Extract the [X, Y] coordinate from the center of the cell holding the provided text.  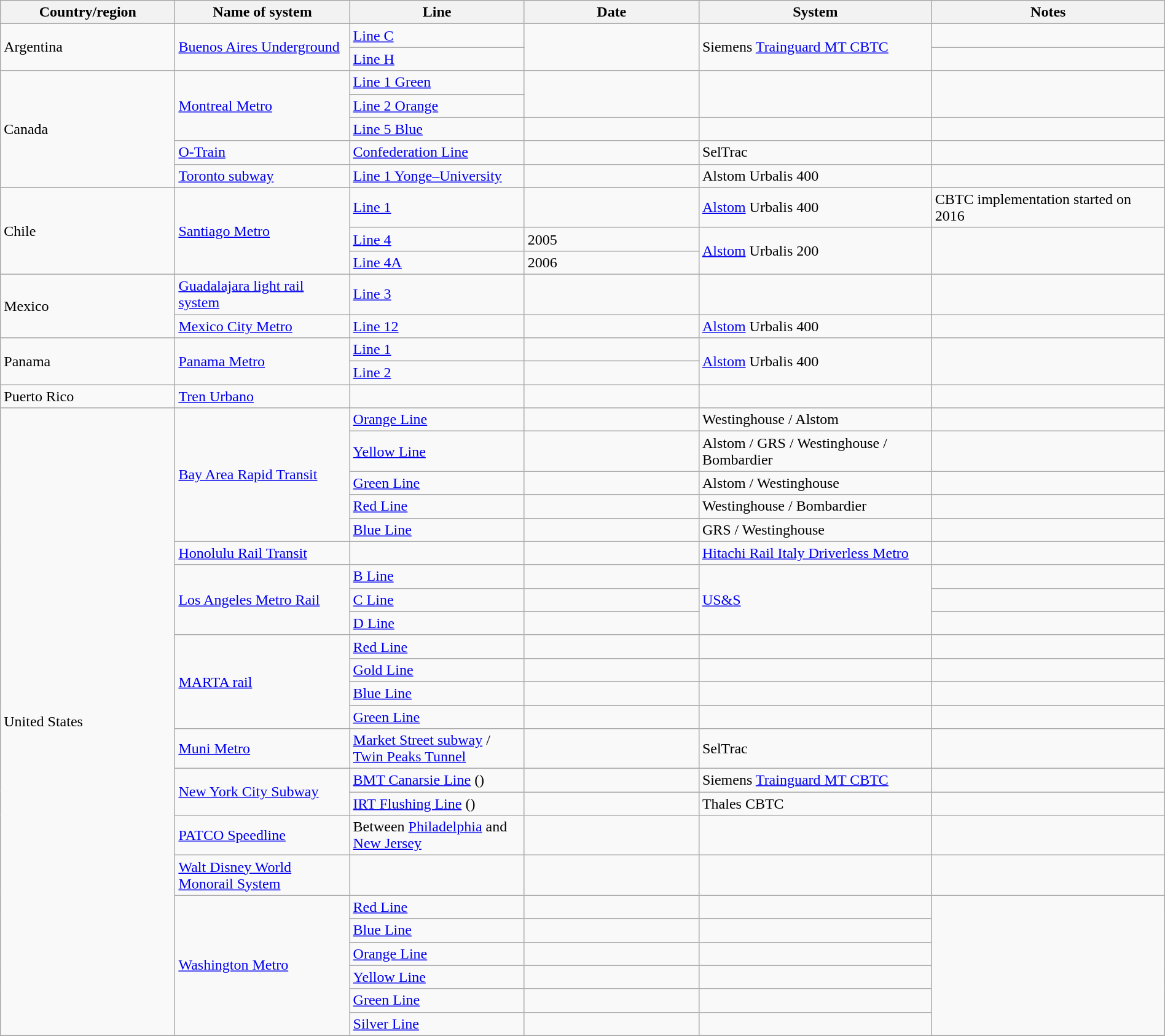
Chile [88, 231]
Line C [437, 36]
GRS / Westinghouse [815, 530]
Gold Line [437, 670]
Toronto subway [262, 176]
B Line [437, 576]
Thales CBTC [815, 804]
O-Train [262, 152]
Line 4A [437, 262]
MARTA rail [262, 681]
2005 [611, 239]
Buenos Aires Underground [262, 47]
US&S [815, 600]
Between Philadelphia and New Jersey [437, 836]
Name of system [262, 12]
Mexico City Metro [262, 326]
Line 12 [437, 326]
Market Street subway / Twin Peaks Tunnel [437, 748]
D Line [437, 623]
System [815, 12]
Walt Disney World Monorail System [262, 875]
Line 3 [437, 294]
Puerto Rico [88, 396]
United States [88, 722]
PATCO Speedline [262, 836]
Los Angeles Metro Rail [262, 600]
Hitachi Rail Italy Driverless Metro [815, 553]
Washington Metro [262, 965]
C Line [437, 600]
Country/region [88, 12]
Alstom Urbalis 200 [815, 251]
Line 1 Green [437, 82]
2006 [611, 262]
Muni Metro [262, 748]
Bay Area Rapid Transit [262, 474]
CBTC implementation started on 2016 [1048, 208]
New York City Subway [262, 792]
BMT Canarsie Line () [437, 780]
Westinghouse / Bombardier [815, 506]
Canada [88, 129]
Alstom / GRS / Westinghouse / Bombardier [815, 451]
Line 5 Blue [437, 129]
Tren Urbano [262, 396]
Silver Line [437, 1024]
Confederation Line [437, 152]
Line [437, 12]
Santiago Metro [262, 231]
Line H [437, 59]
Argentina [88, 47]
Guadalajara light rail system [262, 294]
Line 2 Orange [437, 106]
Line 1 Yonge–University [437, 176]
Montreal Metro [262, 106]
Honolulu Rail Transit [262, 553]
Notes [1048, 12]
Line 4 [437, 239]
Alstom / Westinghouse [815, 483]
Panama Metro [262, 361]
Date [611, 12]
Mexico [88, 306]
Panama [88, 361]
Line 2 [437, 373]
Westinghouse / Alstom [815, 420]
IRT Flushing Line () [437, 804]
